Determine the [X, Y] coordinate at the center of the cell enclosing the given text.  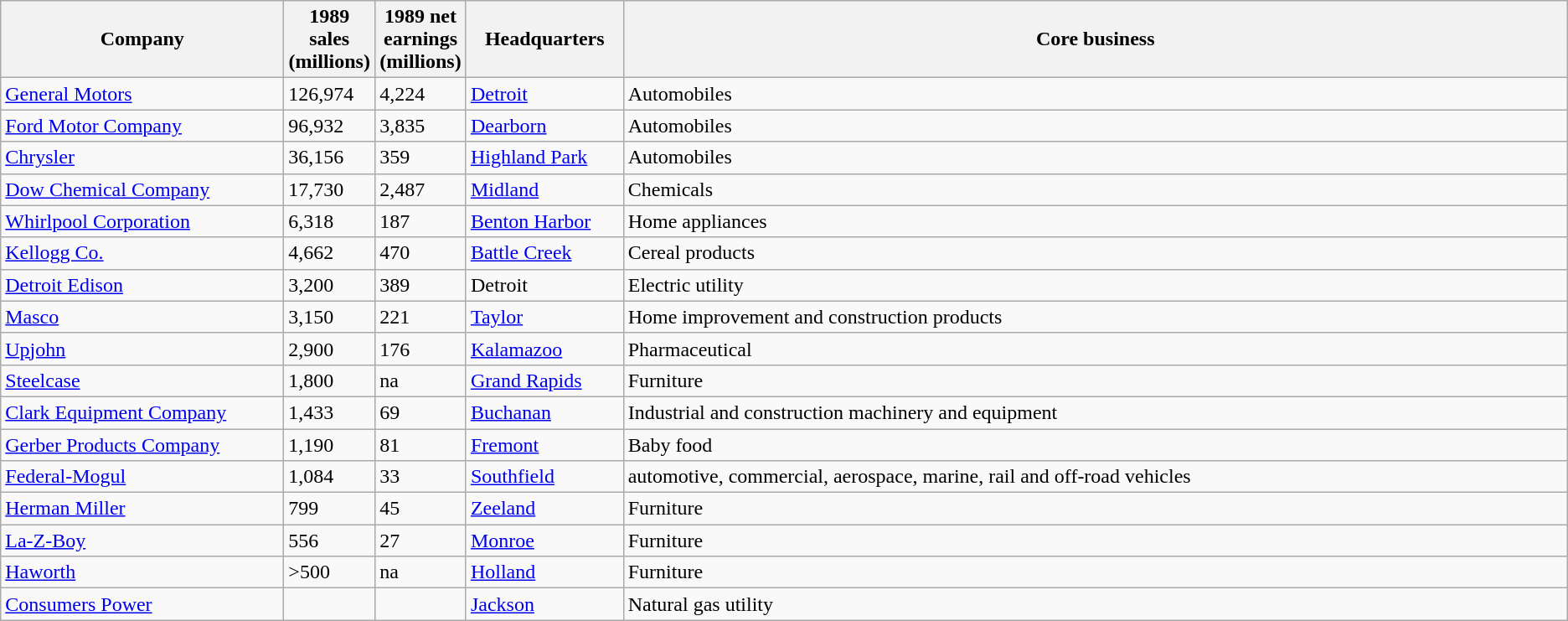
3,835 [420, 126]
Cereal products [1096, 253]
Grand Rapids [544, 380]
45 [420, 509]
1,433 [330, 412]
2,487 [420, 189]
Whirlpool Corporation [142, 221]
Ford Motor Company [142, 126]
Home appliances [1096, 221]
470 [420, 253]
Buchanan [544, 412]
Midland [544, 189]
556 [330, 541]
Natural gas utility [1096, 604]
1,190 [330, 445]
187 [420, 221]
Clark Equipment Company [142, 412]
Industrial and construction machinery and equipment [1096, 412]
Haworth [142, 572]
126,974 [330, 94]
359 [420, 158]
automotive, commercial, aerospace, marine, rail and off-road vehicles [1096, 477]
Consumers Power [142, 604]
Taylor [544, 317]
27 [420, 541]
1,084 [330, 477]
Kellogg Co. [142, 253]
Zeeland [544, 509]
799 [330, 509]
2,900 [330, 349]
36,156 [330, 158]
Monroe [544, 541]
Dearborn [544, 126]
33 [420, 477]
3,150 [330, 317]
La-Z-Boy [142, 541]
96,932 [330, 126]
17,730 [330, 189]
4,662 [330, 253]
Highland Park [544, 158]
1989 sales (millions) [330, 39]
Benton Harbor [544, 221]
Home improvement and construction products [1096, 317]
Holland [544, 572]
>500 [330, 572]
Headquarters [544, 39]
Pharmaceutical [1096, 349]
Electric utility [1096, 285]
221 [420, 317]
Herman Miller [142, 509]
1989 net earnings (millions) [420, 39]
Company [142, 39]
Kalamazoo [544, 349]
Fremont [544, 445]
Detroit Edison [142, 285]
389 [420, 285]
Gerber Products Company [142, 445]
176 [420, 349]
Battle Creek [544, 253]
Dow Chemical Company [142, 189]
Chrysler [142, 158]
Steelcase [142, 380]
Baby food [1096, 445]
Core business [1096, 39]
Jackson [544, 604]
Masco [142, 317]
General Motors [142, 94]
69 [420, 412]
Chemicals [1096, 189]
3,200 [330, 285]
Southfield [544, 477]
Federal-Mogul [142, 477]
6,318 [330, 221]
1,800 [330, 380]
Upjohn [142, 349]
81 [420, 445]
4,224 [420, 94]
